Pinpoint the cell where the given text exists, returning its (X, Y) midpoint coordinate. 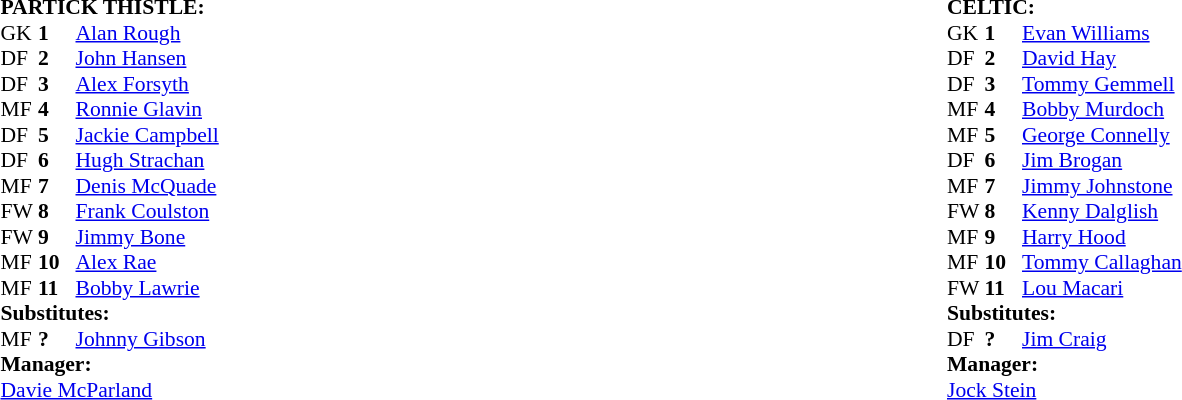
Tommy Callaghan (1102, 263)
Bobby Murdoch (1102, 109)
Hugh Strachan (148, 161)
Frank Coulston (148, 211)
Jimmy Bone (148, 237)
Jackie Campbell (148, 135)
Denis McQuade (148, 186)
Bobby Lawrie (148, 288)
Jimmy Johnstone (1102, 186)
Jim Brogan (1102, 161)
Lou Macari (1102, 288)
Jim Craig (1102, 339)
Ronnie Glavin (148, 109)
Evan Williams (1102, 33)
John Hansen (148, 59)
Harry Hood (1102, 237)
Alan Rough (148, 33)
Tommy Gemmell (1102, 84)
David Hay (1102, 59)
Alex Rae (148, 263)
George Connelly (1102, 135)
Alex Forsyth (148, 84)
Kenny Dalglish (1102, 211)
Johnny Gibson (148, 339)
